Scan for the cell matching the given text and deliver its [x, y] coordinate at center. 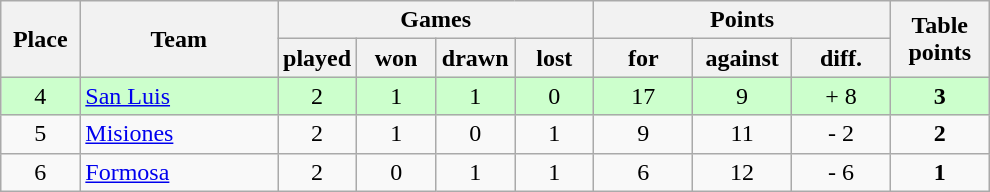
4 [40, 96]
for [644, 58]
- 2 [842, 134]
17 [644, 96]
11 [742, 134]
diff. [842, 58]
lost [554, 58]
Place [40, 39]
Misiones [179, 134]
won [396, 58]
+ 8 [842, 96]
Team [179, 39]
Formosa [179, 172]
3 [940, 96]
- 6 [842, 172]
against [742, 58]
Tablepoints [940, 39]
12 [742, 172]
Points [742, 20]
played [318, 58]
Games [436, 20]
San Luis [179, 96]
5 [40, 134]
drawn [476, 58]
